Capture the cell that displays the provided text and extract its (X, Y) central coordinate. 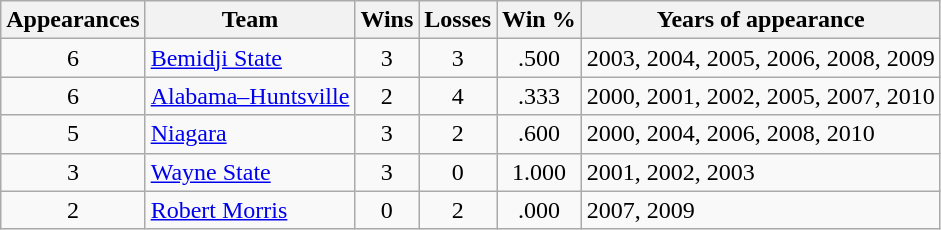
Team (250, 20)
Bemidji State (250, 58)
Losses (458, 20)
Appearances (73, 20)
4 (458, 96)
2001, 2002, 2003 (760, 172)
1.000 (540, 172)
Win % (540, 20)
5 (73, 134)
Wins (387, 20)
2003, 2004, 2005, 2006, 2008, 2009 (760, 58)
Robert Morris (250, 210)
.500 (540, 58)
2000, 2001, 2002, 2005, 2007, 2010 (760, 96)
Alabama–Huntsville (250, 96)
2000, 2004, 2006, 2008, 2010 (760, 134)
.600 (540, 134)
Niagara (250, 134)
2007, 2009 (760, 210)
.333 (540, 96)
Years of appearance (760, 20)
Wayne State (250, 172)
.000 (540, 210)
